From the cell containing the given text, extract its center point as (x, y) coordinate. 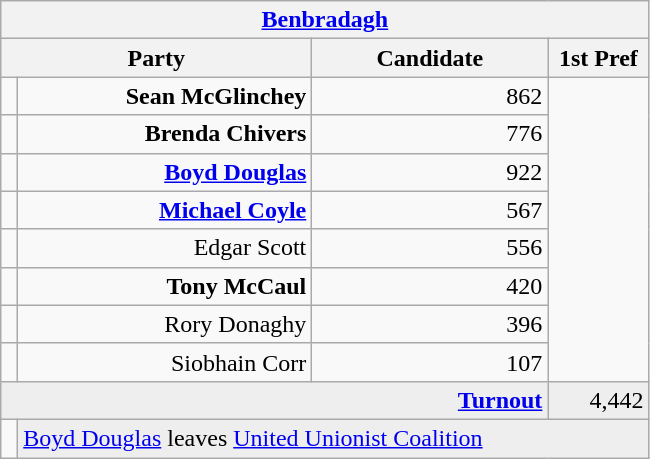
Michael Coyle (165, 210)
Tony McCaul (165, 286)
Benbradagh (325, 20)
1st Pref (598, 58)
Boyd Douglas (165, 172)
Sean McGlinchey (165, 96)
Rory Donaghy (165, 324)
567 (430, 210)
107 (430, 362)
Brenda Chivers (165, 134)
420 (430, 286)
4,442 (598, 400)
Turnout (274, 400)
556 (430, 248)
Candidate (430, 58)
Edgar Scott (165, 248)
Siobhain Corr (165, 362)
776 (430, 134)
Party (156, 58)
Boyd Douglas leaves United Unionist Coalition (334, 438)
862 (430, 96)
396 (430, 324)
922 (430, 172)
